Scan for the cell matching the given text and deliver its (X, Y) coordinate at center. 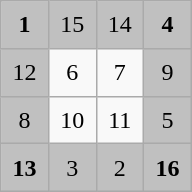
16 (168, 168)
6 (72, 72)
9 (168, 72)
13 (25, 168)
14 (120, 25)
11 (120, 120)
8 (25, 120)
7 (120, 72)
12 (25, 72)
5 (168, 120)
10 (72, 120)
1 (25, 25)
3 (72, 168)
2 (120, 168)
4 (168, 25)
15 (72, 25)
